Scan for the cell matching the given text and deliver its (X, Y) coordinate at center. 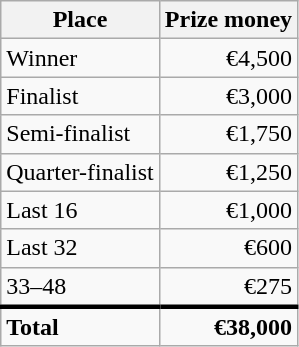
€38,000 (228, 327)
€3,000 (228, 96)
Semi-finalist (80, 134)
Last 16 (80, 210)
33–48 (80, 287)
€1,000 (228, 210)
€1,250 (228, 172)
Winner (80, 58)
Prize money (228, 20)
€275 (228, 287)
€4,500 (228, 58)
Place (80, 20)
Last 32 (80, 248)
Finalist (80, 96)
€1,750 (228, 134)
€600 (228, 248)
Quarter-finalist (80, 172)
Total (80, 327)
